Detect which cell encompasses the target text, then output its [x, y] center coordinate. 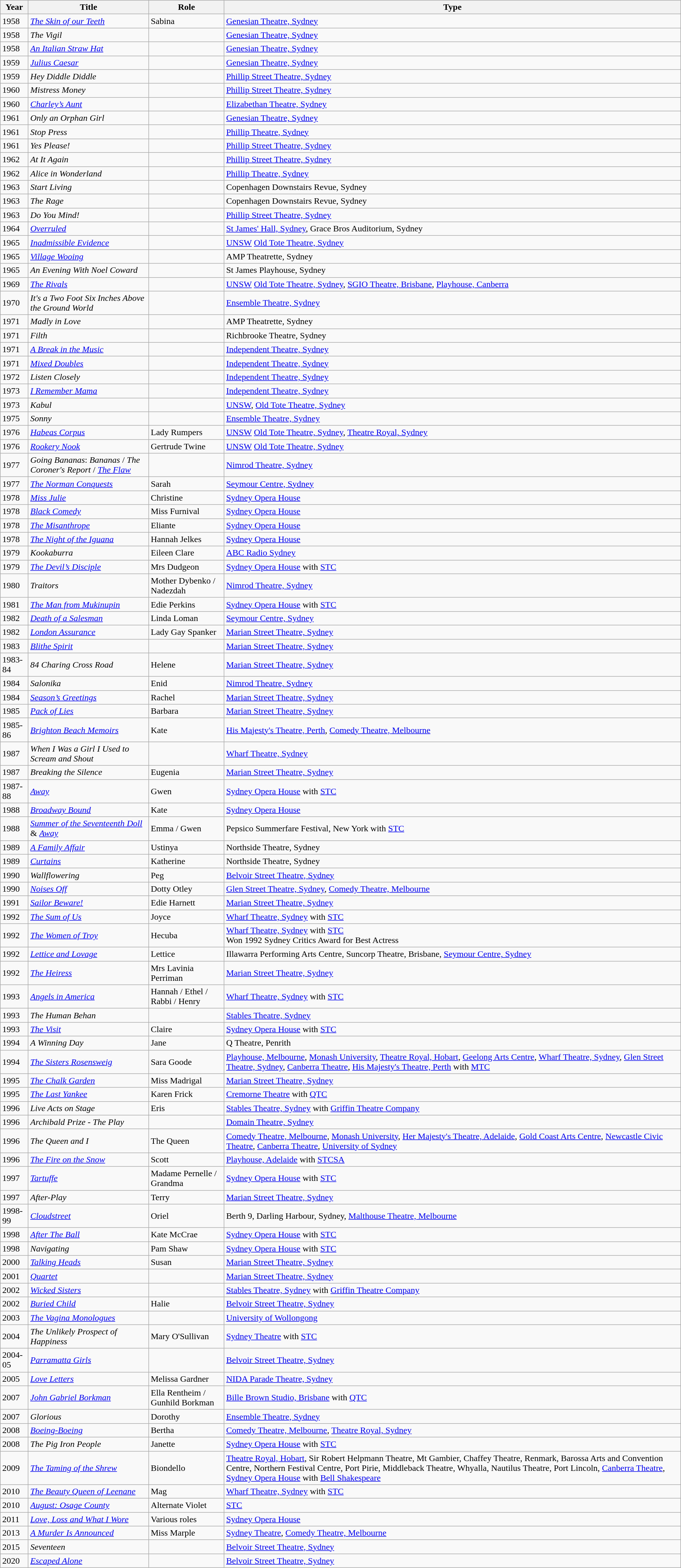
84 Charing Cross Road [89, 665]
Linda Loman [186, 618]
The Sum of Us [89, 916]
Rachel [186, 697]
Listen Closely [89, 377]
Glorious [89, 1416]
Do You Mind! [89, 215]
Quartet [89, 1276]
Title [89, 7]
Year [15, 7]
Escaped Alone [89, 1561]
Susan [186, 1262]
Wicked Sisters [89, 1290]
Eileen Clare [186, 553]
Pack of Lies [89, 711]
I Remember Mama [89, 391]
Curtains [89, 861]
Seventeen [89, 1547]
Hecuba [186, 936]
2015 [15, 1547]
1987-88 [15, 791]
Only an Orphan Girl [89, 118]
St James Playhouse, Sydney [453, 270]
STC [453, 1505]
Love, Loss and What I Wore [89, 1519]
Sarah [186, 484]
Karen Frick [186, 1094]
The Women of Troy [89, 936]
Noises Off [89, 889]
Dorothy [186, 1416]
An Italian Straw Hat [89, 49]
2020 [15, 1561]
Boeing-Boeing [89, 1430]
Eliante [186, 525]
Role [186, 7]
Oriel [186, 1216]
2004-05 [15, 1360]
Rookery Nook [89, 446]
Cremorne Theatre with QTC [453, 1094]
Bertha [186, 1430]
1985-86 [15, 730]
August: Osage County [89, 1505]
Joyce [186, 916]
At It Again [89, 159]
Wallflowering [89, 875]
Scott [186, 1159]
Navigating [89, 1249]
Live Acts on Stage [89, 1108]
Madly in Love [89, 322]
Broadway Bound [89, 810]
Miss Madrigal [186, 1081]
Alternate Violet [186, 1505]
Sydney Theatre, Comedy Theatre, Melbourne [453, 1533]
Dotty Otley [186, 889]
Lady Gay Spanker [186, 632]
1975 [15, 419]
Miss Marple [186, 1533]
Buried Child [89, 1304]
The Skin of our Teeth [89, 21]
The Human Behan [89, 1015]
Sydney Theatre with STC [453, 1337]
Mrs Dudgeon [186, 567]
Stop Press [89, 132]
Village Wooing [89, 256]
University of Wollongong [453, 1318]
Season’s Greetings [89, 697]
Mother Dybenko / Nadezdah [186, 586]
2011 [15, 1519]
The Man from Mukinupin [89, 604]
Ustinya [186, 847]
Eugenia [186, 772]
Various roles [186, 1519]
Overruled [89, 229]
A Family Affair [89, 847]
Wharf Theatre, Sydney with STC Won 1992 Sydney Critics Award for Best Actress [453, 936]
John Gabriel Borkman [89, 1398]
Inadmissible Evidence [89, 243]
The Rivals [89, 284]
The Vigil [89, 35]
Eris [186, 1108]
Miss Julie [89, 498]
Blithe Spirit [89, 646]
Type [453, 7]
1983 [15, 646]
Black Comedy [89, 512]
Biondello [186, 1468]
Helene [186, 665]
1972 [15, 377]
Going Bananas: Bananas / The Coroner's Report / The Flaw [89, 465]
Hannah Jelkes [186, 539]
It's a Two Foot Six Inches Above the Ground World [89, 303]
An Evening With Noel Coward [89, 270]
Brighton Beach Memoirs [89, 730]
Q Theatre, Penrith [453, 1043]
Habeas Corpus [89, 433]
Julius Caesar [89, 63]
Lettice and Lovage [89, 954]
Lady Rumpers [186, 433]
Edie Harnett [186, 903]
Domain Theatre, Sydney [453, 1122]
The Rage [89, 201]
Parramatta Girls [89, 1360]
Claire [186, 1029]
Breaking the Silence [89, 772]
Mistress Money [89, 90]
1981 [15, 604]
Jane [186, 1043]
Death of a Salesman [89, 618]
Yes Please! [89, 146]
London Assurance [89, 632]
2003 [15, 1318]
1969 [15, 284]
A Break in the Music [89, 349]
Away [89, 791]
Terry [186, 1197]
Halie [186, 1304]
Glen Street Theatre, Sydney, Comedy Theatre, Melbourne [453, 889]
Sabina [186, 21]
Hannah / Ethel / Rabbi / Henry [186, 997]
Edie Perkins [186, 604]
2005 [15, 1379]
Mrs Lavinia Perriman [186, 973]
ABC Radio Sydney [453, 553]
The Taming of the Shrew [89, 1468]
Lettice [186, 954]
2013 [15, 1533]
Wharf Theatre, Sydney [453, 754]
The Fire on the Snow [89, 1159]
1991 [15, 903]
The Unlikely Prospect of Happiness [89, 1337]
The Last Yankee [89, 1094]
The Heiress [89, 973]
Madame Pernelle / Grandma [186, 1178]
Talking Heads [89, 1262]
Archibald Prize - The Play [89, 1122]
Ella Rentheim / Gunhild Borkman [186, 1398]
Kookaburra [89, 553]
Pepsico Summerfare Festival, New York with STC [453, 829]
Mixed Doubles [89, 363]
Gwen [186, 791]
1998-99 [15, 1216]
Comedy Theatre, Melbourne, Theatre Royal, Sydney [453, 1430]
The Norman Conquests [89, 484]
Mag [186, 1492]
Katherine [186, 861]
Traitors [89, 586]
St James' Hall, Sydney, Grace Bros Auditorium, Sydney [453, 229]
Sonny [89, 419]
The Queen and I [89, 1141]
1983-84 [15, 665]
NIDA Parade Theatre, Sydney [453, 1379]
Angels in America [89, 997]
The Night of the Iguana [89, 539]
The Visit [89, 1029]
Melissa Gardner [186, 1379]
The Chalk Garden [89, 1081]
2004 [15, 1337]
Summer of the Seventeenth Doll & Away [89, 829]
Emma / Gwen [186, 829]
Hey Diddle Diddle [89, 76]
Sara Goode [186, 1062]
UNSW Old Tote Theatre, Sydney, Theatre Royal, Sydney [453, 433]
Cloudstreet [89, 1216]
Stables Theatre, Sydney [453, 1015]
Janette [186, 1444]
Bille Brown Studio, Brisbane with QTC [453, 1398]
Alice in Wonderland [89, 174]
Charley’s Aunt [89, 104]
His Majesty's Theatre, Perth, Comedy Theatre, Melbourne [453, 730]
The Devil’s Disciple [89, 567]
A Murder Is Announced [89, 1533]
Elizabethan Theatre, Sydney [453, 104]
Filth [89, 335]
Pam Shaw [186, 1249]
Playhouse, Adelaide with STCSA [453, 1159]
UNSW, Old Tote Theatre, Sydney [453, 405]
2001 [15, 1276]
Barbara [186, 711]
When I Was a Girl I Used to Scream and Shout [89, 754]
The Queen [186, 1141]
A Winning Day [89, 1043]
Christine [186, 498]
1964 [15, 229]
Salonika [89, 684]
Kate McCrae [186, 1235]
2000 [15, 1262]
The Beauty Queen of Leenane [89, 1492]
Richbrooke Theatre, Sydney [453, 335]
Berth 9, Darling Harbour, Sydney, Malthouse Theatre, Melbourne [453, 1216]
The Pig Iron People [89, 1444]
Start Living [89, 187]
Mary O'Sullivan [186, 1337]
2009 [15, 1468]
Enid [186, 684]
Love Letters [89, 1379]
1970 [15, 303]
The Misanthrope [89, 525]
Peg [186, 875]
Miss Furnival [186, 512]
Sailor Beware! [89, 903]
The Sisters Rosensweig [89, 1062]
After-Play [89, 1197]
The Vagina Monologues [89, 1318]
Kabul [89, 405]
Tartuffe [89, 1178]
1980 [15, 586]
Gertrude Twine [186, 446]
After The Ball [89, 1235]
Illawarra Performing Arts Centre, Suncorp Theatre, Brisbane, Seymour Centre, Sydney [453, 954]
UNSW Old Tote Theatre, Sydney, SGIO Theatre, Brisbane, Playhouse, Canberra [453, 284]
1985 [15, 711]
